From the cell containing the given text, extract its center point as [X, Y] coordinate. 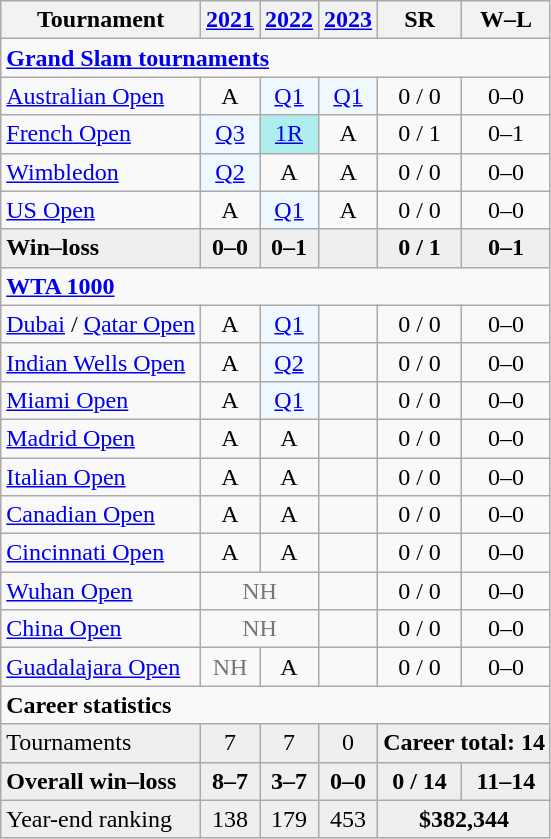
8–7 [230, 781]
Career total: 14 [464, 743]
Q3 [230, 134]
Canadian Open [101, 515]
Guadalajara Open [101, 667]
138 [230, 819]
Career statistics [276, 705]
$382,344 [464, 819]
0 [348, 743]
Win–loss [101, 248]
Year-end ranking [101, 819]
2022 [290, 20]
3–7 [290, 781]
179 [290, 819]
2021 [230, 20]
US Open [101, 210]
Madrid Open [101, 438]
Tournament [101, 20]
0 / 14 [420, 781]
Australian Open [101, 96]
SR [420, 20]
453 [348, 819]
Cincinnati Open [101, 553]
11–14 [506, 781]
Grand Slam tournaments [276, 58]
Wimbledon [101, 172]
2023 [348, 20]
Overall win–loss [101, 781]
Wuhan Open [101, 591]
Indian Wells Open [101, 362]
Dubai / Qatar Open [101, 324]
1R [290, 134]
Italian Open [101, 477]
China Open [101, 629]
Miami Open [101, 400]
W–L [506, 20]
Tournaments [101, 743]
WTA 1000 [276, 286]
French Open [101, 134]
